Detect which cell encompasses the target text, then output its (X, Y) center coordinate. 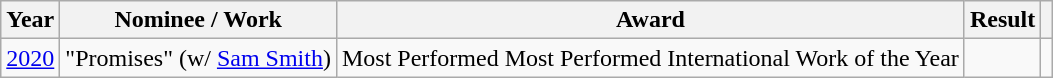
Result (1002, 20)
Most Performed Most Performed International Work of the Year (650, 58)
Nominee / Work (198, 20)
2020 (30, 58)
"Promises" (w/ Sam Smith) (198, 58)
Year (30, 20)
Award (650, 20)
